Capture the cell that displays the provided text and extract its [x, y] central coordinate. 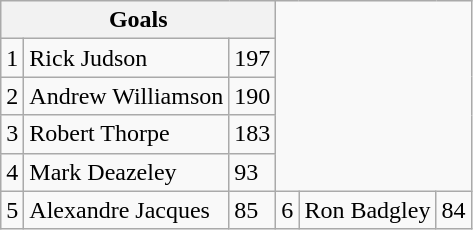
190 [252, 96]
6 [288, 210]
Andrew Williamson [126, 96]
5 [12, 210]
1 [12, 58]
183 [252, 134]
Mark Deazeley [126, 172]
Robert Thorpe [126, 134]
93 [252, 172]
85 [252, 210]
84 [454, 210]
4 [12, 172]
Goals [138, 20]
Ron Badgley [368, 210]
Alexandre Jacques [126, 210]
3 [12, 134]
197 [252, 58]
2 [12, 96]
Rick Judson [126, 58]
